Search for the cell housing the specified text and yield its [X, Y] center coordinate. 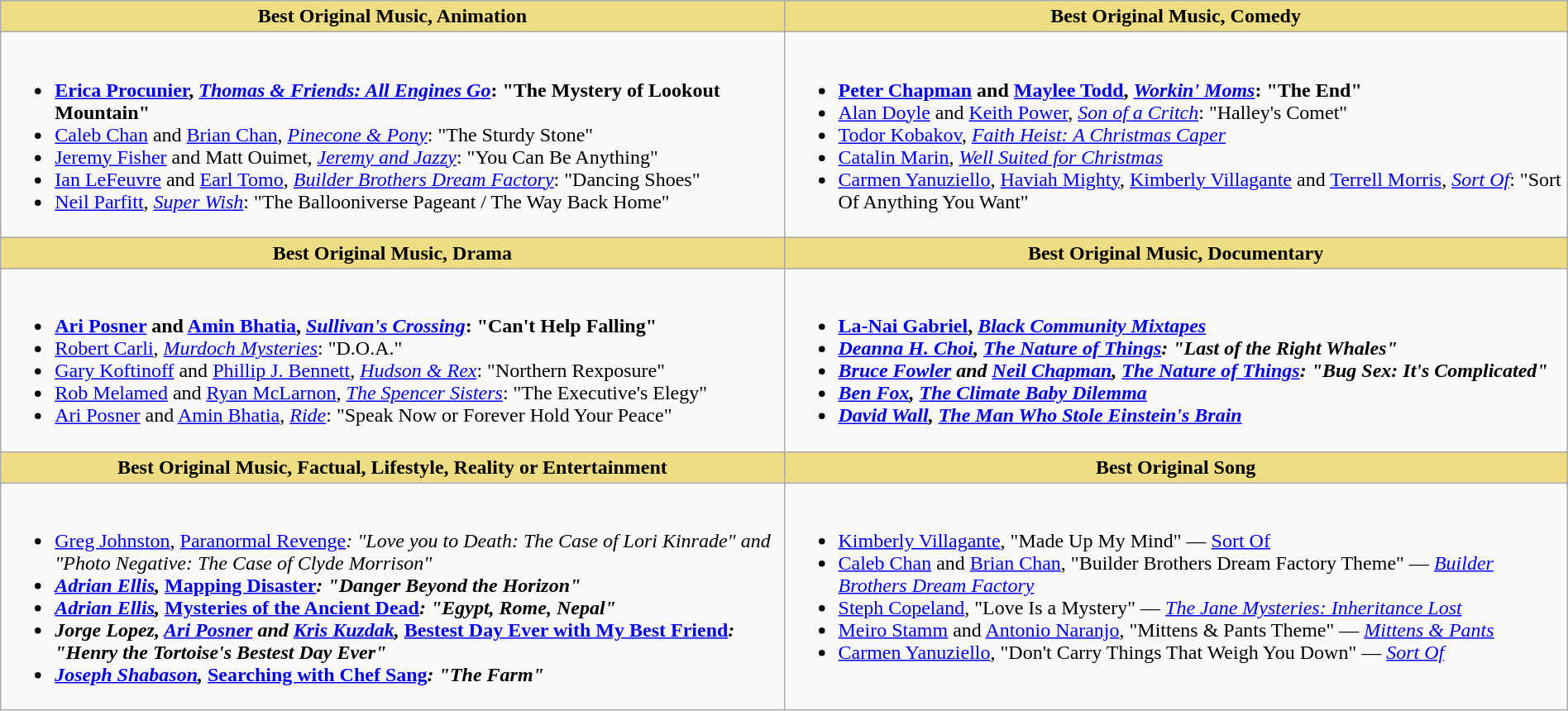
Best Original Song [1176, 467]
Best Original Music, Documentary [1176, 253]
Best Original Music, Animation [392, 17]
Best Original Music, Factual, Lifestyle, Reality or Entertainment [392, 467]
Best Original Music, Drama [392, 253]
Best Original Music, Comedy [1176, 17]
